Detect which cell encompasses the target text, then output its (x, y) center coordinate. 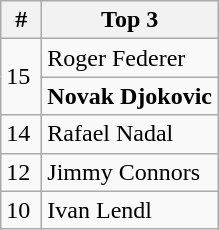
# (22, 20)
Rafael Nadal (130, 134)
Top 3 (130, 20)
Jimmy Connors (130, 172)
Ivan Lendl (130, 210)
10 (22, 210)
12 (22, 172)
Novak Djokovic (130, 96)
14 (22, 134)
Roger Federer (130, 58)
15 (22, 77)
